From the cell containing the given text, extract its center point as [X, Y] coordinate. 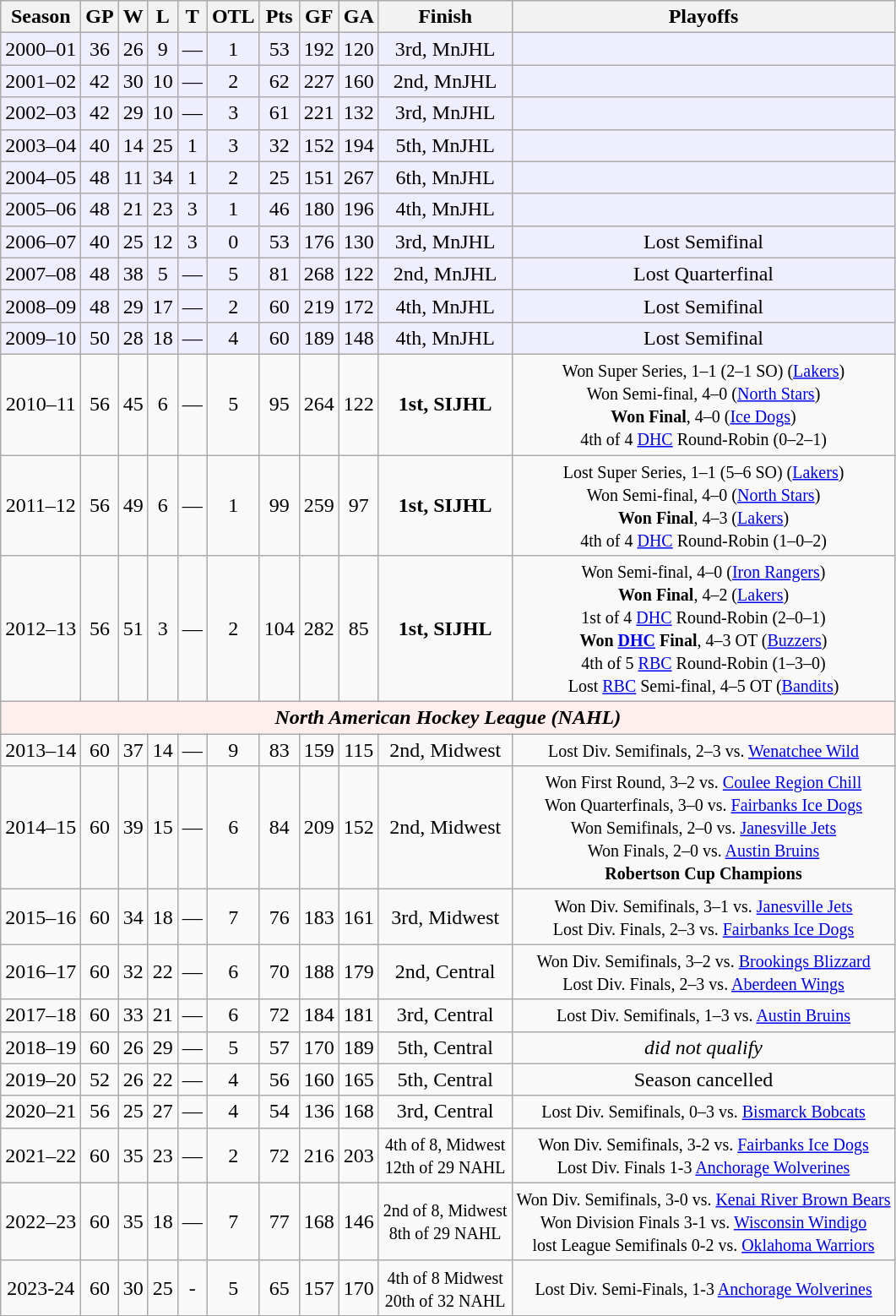
4th of 8 Midwest 20th of 32 NAHL [445, 1287]
OTL [233, 17]
2003–04 [41, 145]
Finish [445, 17]
227 [319, 81]
2022–23 [41, 1221]
2018–19 [41, 1047]
180 [319, 209]
2005–06 [41, 209]
188 [319, 971]
17 [162, 306]
Lost Div. Semifinals, 0–3 vs. Bismarck Bobcats [703, 1112]
81 [279, 274]
77 [279, 1221]
157 [319, 1287]
2nd, Central [445, 971]
27 [162, 1112]
15 [162, 828]
2013–14 [41, 750]
70 [279, 971]
Lost Div. Semifinals, 1–3 vs. Austin Bruins [703, 1015]
Lost Div. Semi-Finals, 1-3 Anchorage Wolverines [703, 1287]
192 [319, 49]
Won Div. Semifinals, 3–1 vs. Janesville JetsLost Div. Finals, 2–3 vs. Fairbanks Ice Dogs [703, 917]
151 [319, 177]
203 [358, 1156]
172 [358, 306]
259 [319, 505]
194 [358, 145]
Won Div. Semifinals, 3-0 vs. Kenai River Brown BearsWon Division Finals 3-1 vs. Wisconsin Windigolost League Semifinals 0-2 vs. Oklahoma Warriors [703, 1221]
51 [133, 628]
264 [319, 404]
2008–09 [41, 306]
2011–12 [41, 505]
did not qualify [703, 1047]
209 [319, 828]
12 [162, 242]
2020–21 [41, 1112]
45 [133, 404]
2004–05 [41, 177]
Season cancelled [703, 1079]
37 [133, 750]
221 [319, 113]
5th, MnJHL [445, 145]
4th of 8, Midwest12th of 29 NAHL [445, 1156]
T [193, 17]
196 [358, 209]
65 [279, 1287]
130 [358, 242]
2010–11 [41, 404]
33 [133, 1015]
Lost Div. Semifinals, 2–3 vs. Wenatchee Wild [703, 750]
39 [133, 828]
216 [319, 1156]
2021–22 [41, 1156]
181 [358, 1015]
83 [279, 750]
132 [358, 113]
2002–03 [41, 113]
Playoffs [703, 17]
136 [319, 1112]
120 [358, 49]
Won Super Series, 1–1 (2–1 SO) (Lakers)Won Semi-final, 4–0 (North Stars)Won Final, 4–0 (Ice Dogs)4th of 4 DHC Round-Robin (0–2–1) [703, 404]
61 [279, 113]
104 [279, 628]
2009–10 [41, 338]
46 [279, 209]
2023-24 [41, 1287]
159 [319, 750]
179 [358, 971]
54 [279, 1112]
Lost Quarterfinal [703, 274]
161 [358, 917]
2015–16 [41, 917]
North American Hockey League (NAHL) [448, 718]
2nd of 8, Midwest8th of 29 NAHL [445, 1221]
Won Div. Semifinals, 3-2 vs. Fairbanks Ice DogsLost Div. Finals 1-3 Anchorage Wolverines [703, 1156]
GP [100, 17]
62 [279, 81]
6th, MnJHL [445, 177]
38 [133, 274]
84 [279, 828]
148 [358, 338]
183 [319, 917]
95 [279, 404]
2017–18 [41, 1015]
49 [133, 505]
282 [319, 628]
3rd, Midwest [445, 917]
Season [41, 17]
176 [319, 242]
GF [319, 17]
2007–08 [41, 274]
28 [133, 338]
2016–17 [41, 971]
85 [358, 628]
184 [319, 1015]
52 [100, 1079]
2019–20 [41, 1079]
99 [279, 505]
36 [100, 49]
Won Div. Semifinals, 3–2 vs. Brookings BlizzardLost Div. Finals, 2–3 vs. Aberdeen Wings [703, 971]
268 [319, 274]
0 [233, 242]
Pts [279, 17]
50 [100, 338]
- [193, 1287]
115 [358, 750]
76 [279, 917]
W [133, 17]
267 [358, 177]
L [162, 17]
2014–15 [41, 828]
146 [358, 1221]
57 [279, 1047]
219 [319, 306]
165 [358, 1079]
11 [133, 177]
97 [358, 505]
GA [358, 17]
2006–07 [41, 242]
2012–13 [41, 628]
Lost Super Series, 1–1 (5–6 SO) (Lakers)Won Semi-final, 4–0 (North Stars)Won Final, 4–3 (Lakers)4th of 4 DHC Round-Robin (1–0–2) [703, 505]
2000–01 [41, 49]
2001–02 [41, 81]
